Extract the (x, y) coordinate from the center of the cell holding the provided text.  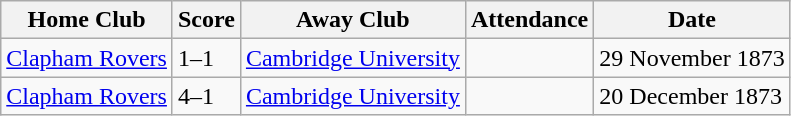
Home Club (87, 20)
20 December 1873 (692, 96)
Away Club (352, 20)
4–1 (206, 96)
1–1 (206, 58)
Score (206, 20)
Attendance (529, 20)
Date (692, 20)
29 November 1873 (692, 58)
